Return the [X, Y] coordinate for the center point of the cell that contains the specified text.  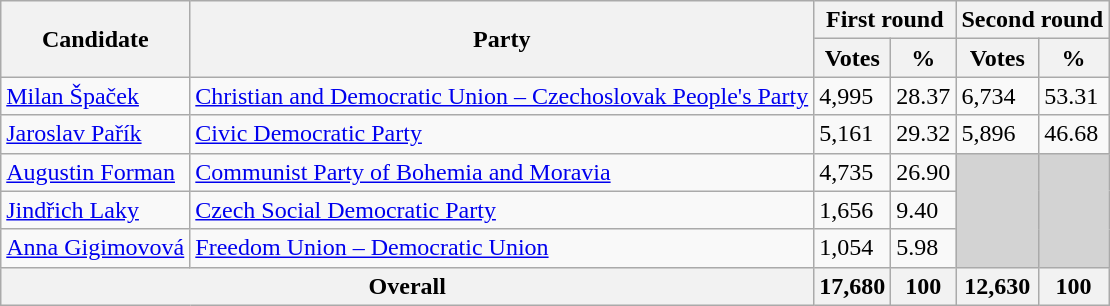
Overall [408, 286]
4,995 [852, 96]
Jaroslav Pařík [96, 134]
Augustin Forman [96, 172]
Czech Social Democratic Party [502, 210]
5,896 [998, 134]
Jindřich Laky [96, 210]
Christian and Democratic Union – Czechoslovak People's Party [502, 96]
Second round [1032, 20]
Party [502, 39]
1,656 [852, 210]
Candidate [96, 39]
26.90 [924, 172]
1,054 [852, 248]
9.40 [924, 210]
First round [885, 20]
5,161 [852, 134]
Communist Party of Bohemia and Moravia [502, 172]
17,680 [852, 286]
Milan Špaček [96, 96]
28.37 [924, 96]
5.98 [924, 248]
6,734 [998, 96]
29.32 [924, 134]
Anna Gigimovová [96, 248]
Civic Democratic Party [502, 134]
4,735 [852, 172]
12,630 [998, 286]
46.68 [1074, 134]
Freedom Union – Democratic Union [502, 248]
53.31 [1074, 96]
